Provide the [x, y] coordinate of the cell's center where the given text is located.  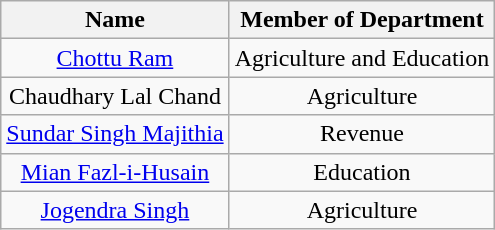
Chaudhary Lal Chand [115, 96]
Member of Department [362, 20]
Chottu Ram [115, 58]
Name [115, 20]
Mian Fazl-i-Husain [115, 172]
Jogendra Singh [115, 210]
Revenue [362, 134]
Sundar Singh Majithia [115, 134]
Education [362, 172]
Agriculture and Education [362, 58]
